Provide the (x, y) coordinate of the cell's center where the given text is located.  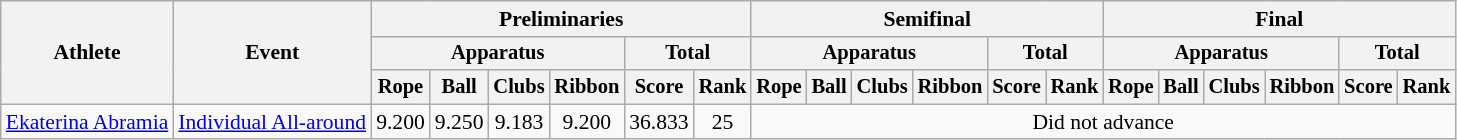
Preliminaries (561, 19)
36.833 (658, 122)
Final (1279, 19)
9.250 (460, 122)
Athlete (88, 52)
Individual All-around (272, 122)
Ekaterina Abramia (88, 122)
9.183 (520, 122)
Did not advance (1103, 122)
Event (272, 52)
Semifinal (927, 19)
25 (723, 122)
